From the cell containing the given text, extract its center point as (X, Y) coordinate. 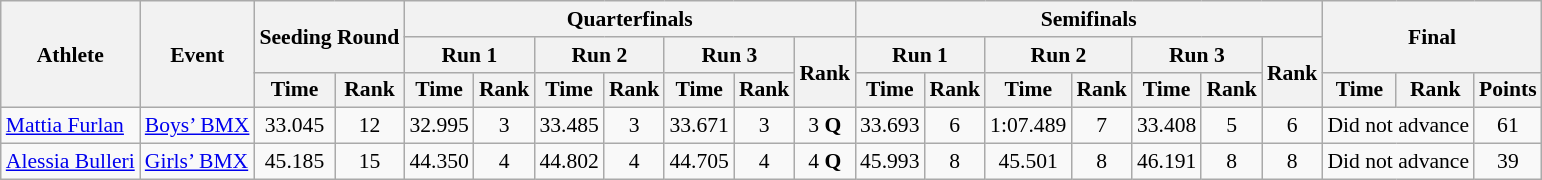
32.995 (438, 126)
Seeding Round (329, 36)
44.705 (698, 162)
44.802 (568, 162)
33.671 (698, 126)
33.693 (890, 126)
Athlete (70, 54)
33.485 (568, 126)
33.408 (1166, 126)
5 (1232, 126)
46.191 (1166, 162)
Girls’ BMX (198, 162)
39 (1508, 162)
Quarterfinals (630, 19)
Alessia Bulleri (70, 162)
12 (370, 126)
44.350 (438, 162)
15 (370, 162)
4 Q (824, 162)
Semifinals (1088, 19)
45.185 (294, 162)
7 (1102, 126)
61 (1508, 126)
3 Q (824, 126)
Points (1508, 90)
33.045 (294, 126)
Boys’ BMX (198, 126)
45.993 (890, 162)
Mattia Furlan (70, 126)
Event (198, 54)
Final (1432, 36)
1:07.489 (1028, 126)
45.501 (1028, 162)
